Extract the [X, Y] coordinate from the center of the cell holding the provided text.  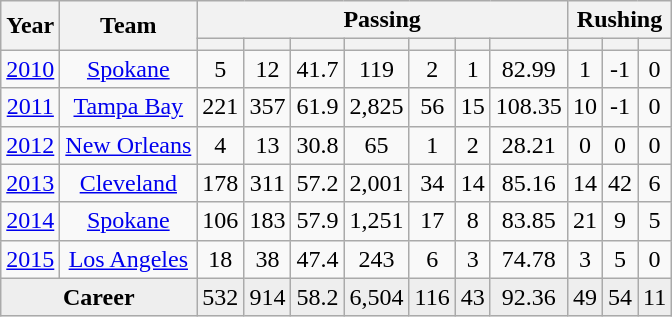
119 [376, 69]
108.35 [528, 107]
8 [472, 221]
311 [268, 183]
357 [268, 107]
2015 [30, 259]
34 [432, 183]
Team [128, 26]
Los Angeles [128, 259]
2014 [30, 221]
6,504 [376, 297]
2011 [30, 107]
Tampa Bay [128, 107]
58.2 [318, 297]
9 [620, 221]
57.2 [318, 183]
116 [432, 297]
Passing [382, 20]
106 [220, 221]
Year [30, 26]
56 [432, 107]
2010 [30, 69]
82.99 [528, 69]
12 [268, 69]
2,001 [376, 183]
4 [220, 145]
15 [472, 107]
83.85 [528, 221]
10 [584, 107]
178 [220, 183]
Rushing [619, 20]
17 [432, 221]
42 [620, 183]
57.9 [318, 221]
2,825 [376, 107]
47.4 [318, 259]
532 [220, 297]
Cleveland [128, 183]
85.16 [528, 183]
49 [584, 297]
2013 [30, 183]
New Orleans [128, 145]
914 [268, 297]
92.36 [528, 297]
38 [268, 259]
41.7 [318, 69]
1,251 [376, 221]
74.78 [528, 259]
Career [99, 297]
11 [655, 297]
65 [376, 145]
221 [220, 107]
54 [620, 297]
13 [268, 145]
2012 [30, 145]
28.21 [528, 145]
243 [376, 259]
21 [584, 221]
18 [220, 259]
30.8 [318, 145]
61.9 [318, 107]
183 [268, 221]
43 [472, 297]
